Determine the (X, Y) coordinate at the center of the cell enclosing the given text.  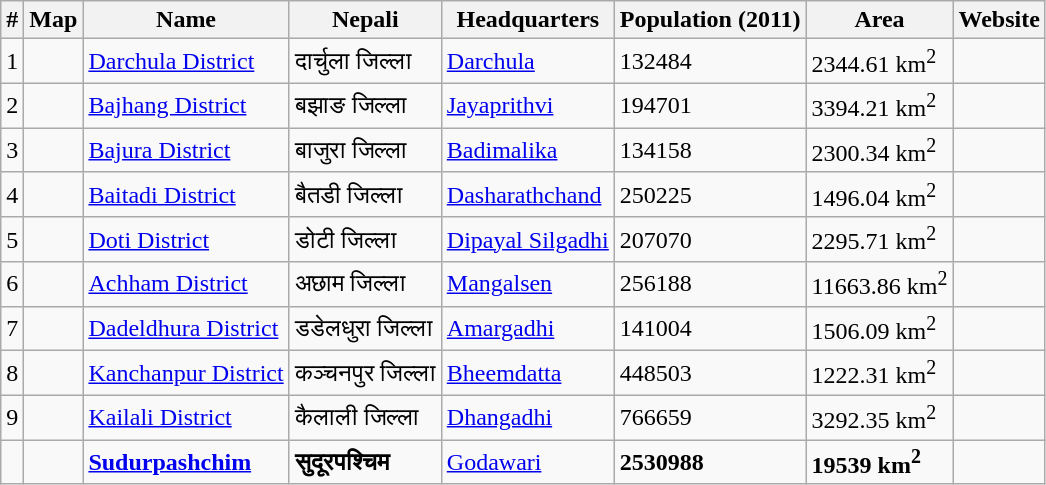
Area (880, 20)
9 (12, 418)
250225 (710, 194)
डोटी जिल्ला (365, 240)
Map (54, 20)
Nepali (365, 20)
Dadeldhura District (186, 328)
Population (2011) (710, 20)
11663.86 km2 (880, 284)
132484 (710, 62)
Achham District (186, 284)
766659 (710, 418)
Sudurpashchim (186, 462)
# (12, 20)
Name (186, 20)
6 (12, 284)
Godawari (528, 462)
5 (12, 240)
19539 km2 (880, 462)
सुदूरपश्चिम (365, 462)
207070 (710, 240)
3 (12, 150)
Website (999, 20)
Badimalika (528, 150)
Bajhang District (186, 106)
बाजुरा जिल्ला (365, 150)
1506.09 km2 (880, 328)
1496.04 km2 (880, 194)
Baitadi District (186, 194)
Dhangadhi (528, 418)
Dipayal Silgadhi (528, 240)
कैलाली जिल्ला (365, 418)
1222.31 km2 (880, 374)
2 (12, 106)
Kailali District (186, 418)
448503 (710, 374)
2344.61 km2 (880, 62)
3394.21 km2 (880, 106)
8 (12, 374)
Bajura District (186, 150)
कञ्चनपुर जिल्ला (365, 374)
134158 (710, 150)
2530988 (710, 462)
4 (12, 194)
बझाङ जिल्ला (365, 106)
Amargadhi (528, 328)
3292.35 km2 (880, 418)
Kanchanpur District (186, 374)
Bheemdatta (528, 374)
194701 (710, 106)
अछाम जिल्ला (365, 284)
1 (12, 62)
Darchula District (186, 62)
बैतडी जिल्ला (365, 194)
Dasharathchand (528, 194)
Jayaprithvi (528, 106)
256188 (710, 284)
Mangalsen (528, 284)
141004 (710, 328)
2300.34 km2 (880, 150)
दार्चुला जिल्ला (365, 62)
Darchula (528, 62)
Headquarters (528, 20)
7 (12, 328)
Doti District (186, 240)
2295.71 km2 (880, 240)
डडेलधुरा जिल्ला (365, 328)
